Find where the given text appears and provide that cell's center as (x, y) coordinate. 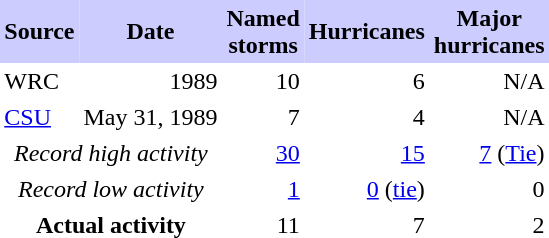
Source (40, 32)
WRC (40, 81)
1 (263, 189)
15 (366, 153)
Record high activity (111, 153)
Record low activity (111, 189)
0 (489, 189)
1989 (150, 81)
6 (366, 81)
May 31, 1989 (150, 117)
7 (263, 117)
4 (366, 117)
Namedstorms (263, 32)
10 (263, 81)
Date (150, 32)
30 (263, 153)
Majorhurricanes (489, 32)
Hurricanes (366, 32)
CSU (40, 117)
7 (Tie) (489, 153)
0 (tie) (366, 189)
